Return (X, Y) of the center of cell containing provided text 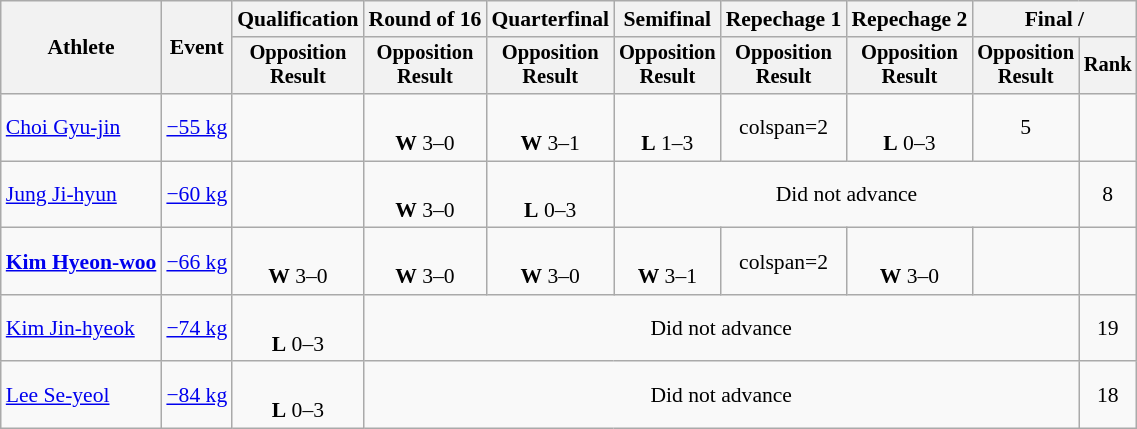
Rank (1108, 66)
−60 kg (196, 194)
Jung Ji-hyun (82, 194)
Semifinal (668, 19)
Event (196, 48)
Final / (1054, 19)
18 (1108, 396)
−66 kg (196, 262)
Kim Hyeon-woo (82, 262)
5 (1026, 128)
Quarterfinal (550, 19)
Choi Gyu-jin (82, 128)
Repechage 1 (784, 19)
L 1–3 (668, 128)
8 (1108, 194)
−55 kg (196, 128)
−74 kg (196, 328)
Lee Se-yeol (82, 396)
Athlete (82, 48)
Kim Jin-hyeok (82, 328)
−84 kg (196, 396)
Qualification (298, 19)
Round of 16 (426, 19)
Repechage 2 (909, 19)
19 (1108, 328)
